From the cell containing the given text, extract its center point as [X, Y] coordinate. 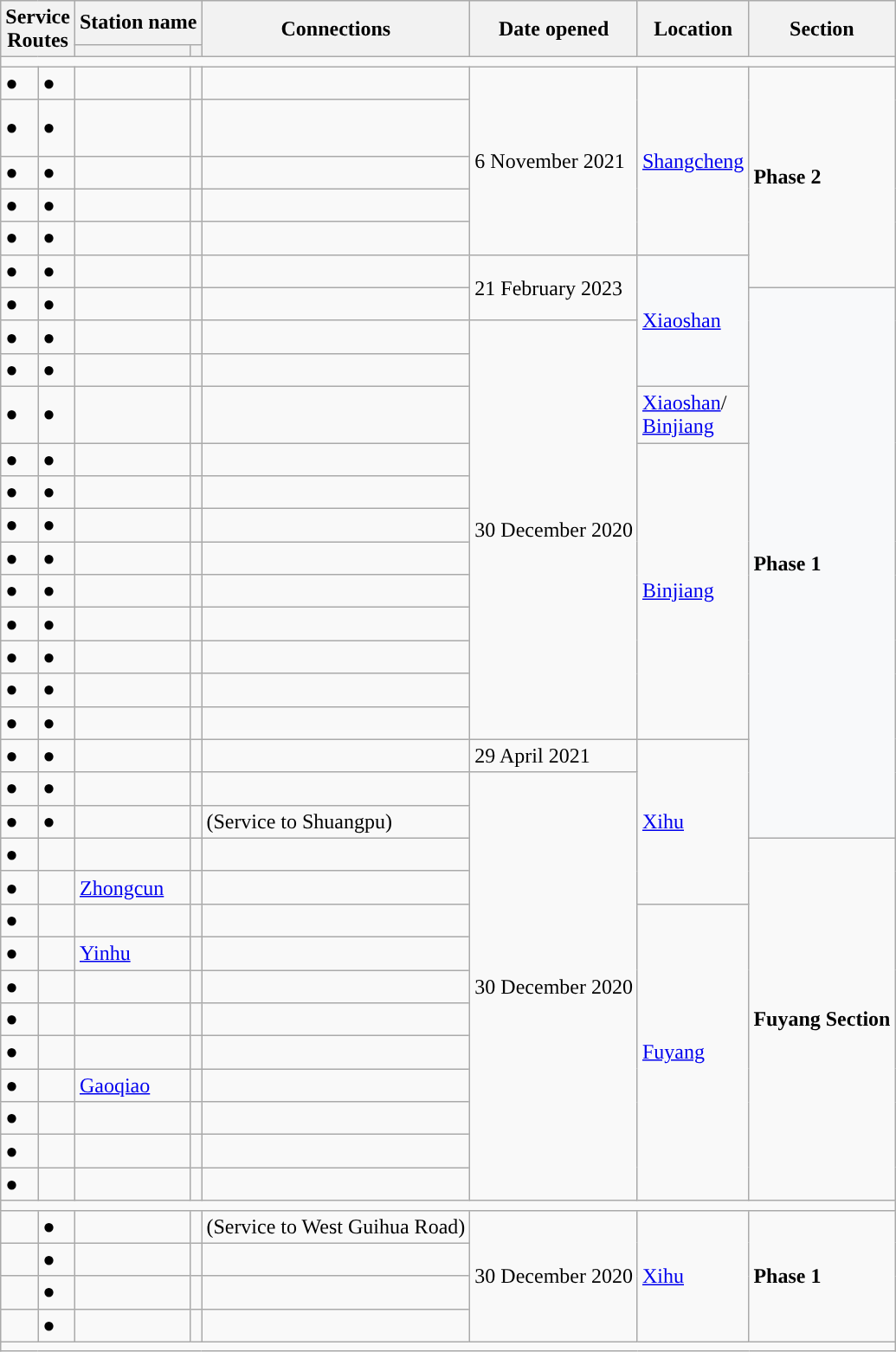
Connections [336, 29]
Gaoqiao [132, 1085]
(Service to West Guihua Road) [336, 1226]
29 April 2021 [554, 756]
Location [693, 29]
Xiaoshan/Binjiang [693, 414]
Binjiang [693, 592]
Shangcheng [693, 161]
Station name [138, 23]
21 February 2023 [554, 287]
Date opened [554, 29]
Zhongcun [132, 887]
6 November 2021 [554, 161]
Fuyang [693, 1053]
Yinhu [132, 953]
ServiceRoutes [38, 29]
Fuyang Section [822, 1020]
Xiaoshan [693, 320]
Phase 2 [822, 177]
(Service to Shuangpu) [336, 821]
Section [822, 29]
